Find where the given text appears and provide that cell's center as (x, y) coordinate. 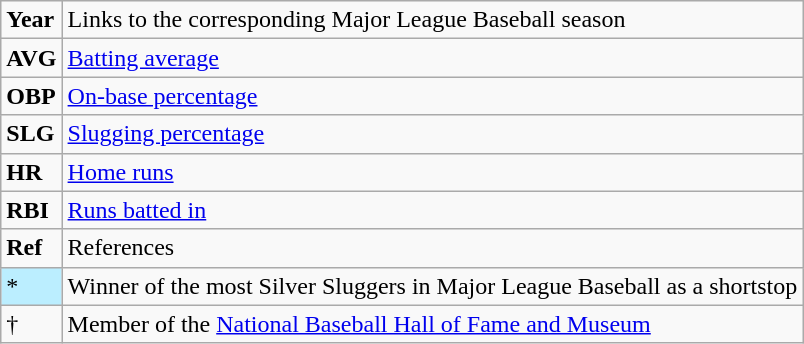
Runs batted in (432, 210)
AVG (32, 58)
HR (32, 172)
SLG (32, 134)
RBI (32, 210)
Home runs (432, 172)
Slugging percentage (432, 134)
Batting average (432, 58)
OBP (32, 96)
Winner of the most Silver Sluggers in Major League Baseball as a shortstop (432, 286)
† (32, 324)
References (432, 248)
* (32, 286)
Member of the National Baseball Hall of Fame and Museum (432, 324)
On-base percentage (432, 96)
Links to the corresponding Major League Baseball season (432, 20)
Year (32, 20)
Ref (32, 248)
